From the cell containing the given text, extract its center point as (X, Y) coordinate. 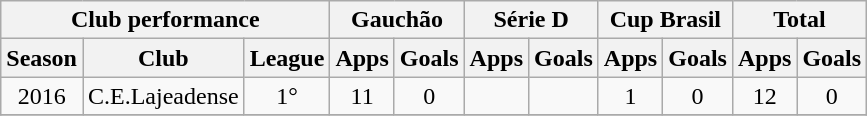
1° (287, 96)
11 (362, 96)
12 (764, 96)
C.E.Lajeadense (163, 96)
League (287, 58)
Série D (531, 20)
2016 (42, 96)
Gauchão (397, 20)
Club performance (166, 20)
Club (163, 58)
Cup Brasil (665, 20)
1 (630, 96)
Total (799, 20)
Season (42, 58)
